Output the (X, Y) coordinate of the center of the cell containing the given text.  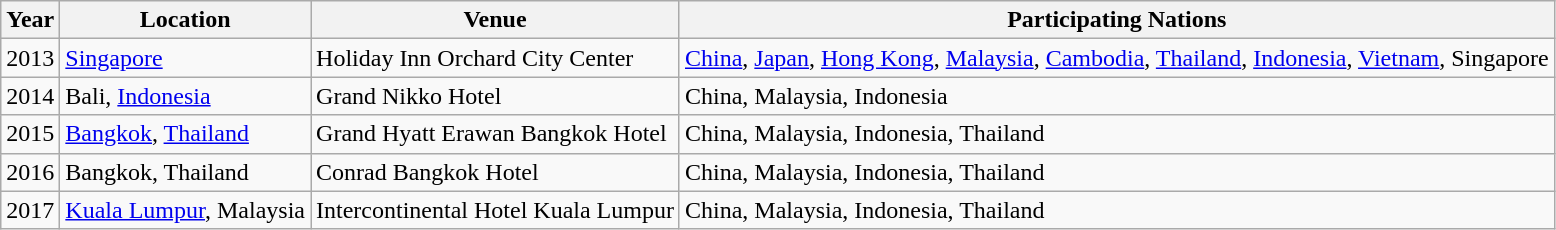
Grand Nikko Hotel (496, 96)
Bali, Indonesia (186, 96)
Kuala Lumpur, Malaysia (186, 210)
Grand Hyatt Erawan Bangkok Hotel (496, 134)
Participating Nations (1116, 20)
Location (186, 20)
Holiday Inn Orchard City Center (496, 58)
Venue (496, 20)
2014 (30, 96)
2017 (30, 210)
China, Japan, Hong Kong, Malaysia, Cambodia, Thailand, Indonesia, Vietnam, Singapore (1116, 58)
2015 (30, 134)
2013 (30, 58)
2016 (30, 172)
Intercontinental Hotel Kuala Lumpur (496, 210)
Singapore (186, 58)
Year (30, 20)
China, Malaysia, Indonesia (1116, 96)
Conrad Bangkok Hotel (496, 172)
